For the text-containing cell, return its midpoint in (X, Y) coordinate format. 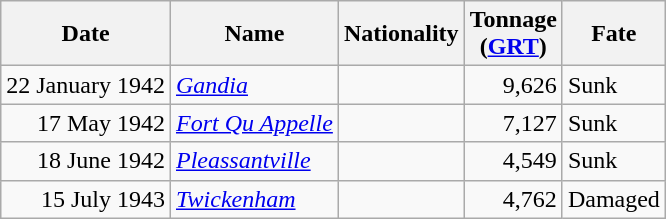
Damaged (614, 199)
4,549 (513, 161)
9,626 (513, 85)
Gandia (254, 85)
Name (254, 34)
Nationality (401, 34)
Fort Qu Appelle (254, 123)
18 June 1942 (86, 161)
7,127 (513, 123)
Date (86, 34)
Fate (614, 34)
17 May 1942 (86, 123)
Twickenham (254, 199)
4,762 (513, 199)
15 July 1943 (86, 199)
Tonnage(GRT) (513, 34)
22 January 1942 (86, 85)
Pleassantville (254, 161)
